Find where the given text appears and provide that cell's center as (X, Y) coordinate. 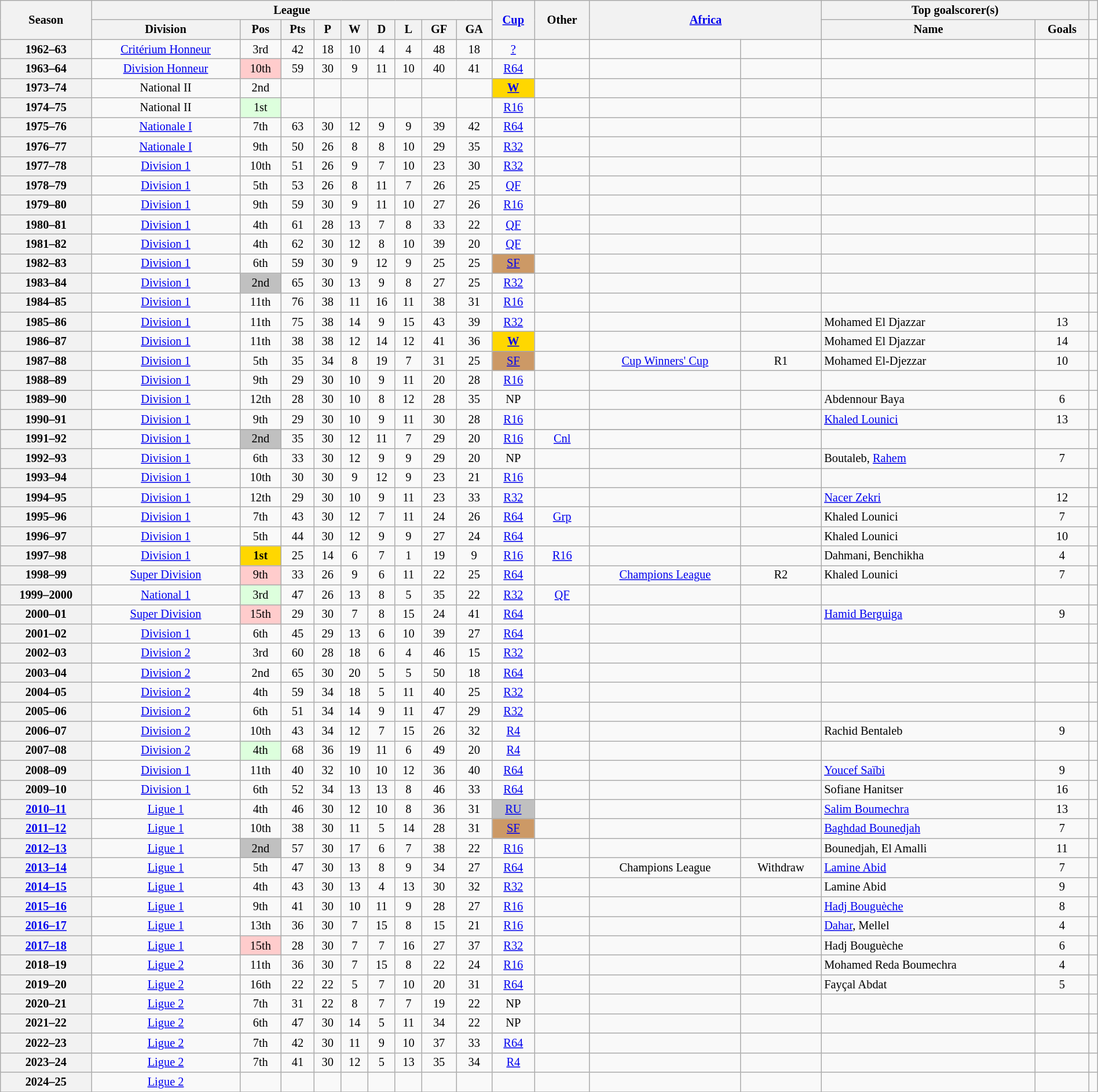
1993–94 (46, 478)
1973–74 (46, 88)
2023–24 (46, 1062)
57 (298, 848)
1994–95 (46, 497)
L (409, 30)
13th (261, 926)
Top goalscorer(s) (955, 10)
1983–84 (46, 283)
Pts (298, 30)
R2 (781, 575)
2018–19 (46, 965)
Season (46, 20)
P (328, 30)
League (292, 10)
2000–01 (46, 614)
2002–03 (46, 653)
44 (298, 536)
53 (298, 185)
2004–05 (46, 692)
17 (354, 848)
Bounedjah, El Amalli (928, 848)
2008–09 (46, 770)
1995–96 (46, 516)
Abdennour Baya (928, 400)
Cnl (562, 439)
2017–18 (46, 946)
1984–85 (46, 302)
Nacer Zekri (928, 497)
1989–90 (46, 400)
1996–97 (46, 536)
2011–12 (46, 829)
Boutaleb, Rahem (928, 458)
Dahar, Mellel (928, 926)
1991–92 (46, 439)
Mohamed El-Djezzar (928, 361)
2001–02 (46, 633)
1978–79 (46, 185)
75 (298, 322)
1 (409, 556)
Division (166, 30)
R1 (781, 361)
52 (298, 790)
1999–2000 (46, 595)
2019–20 (46, 984)
76 (298, 302)
1990–91 (46, 419)
1980–81 (46, 225)
Goals (1062, 30)
National 1 (166, 595)
Other (562, 20)
2021–22 (46, 1023)
1963–64 (46, 68)
16th (261, 984)
1979–80 (46, 205)
48 (439, 49)
2003–04 (46, 673)
Cup (513, 20)
Youcef Saïbi (928, 770)
60 (298, 653)
Africa (705, 20)
49 (439, 750)
68 (298, 750)
2024–25 (46, 1082)
Baghdad Bounedjah (928, 829)
1981–82 (46, 244)
Rachid Bentaleb (928, 731)
2006–07 (46, 731)
Grp (562, 516)
2005–06 (46, 712)
Cup Winners' Cup (665, 361)
1974–75 (46, 108)
1982–83 (46, 263)
Mohamed Reda Boumechra (928, 965)
2015–16 (46, 907)
Hamid Berguiga (928, 614)
Pos (261, 30)
Name (928, 30)
GA (474, 30)
Withdraw (781, 867)
1976–77 (46, 146)
2022–23 (46, 1043)
1992–93 (46, 458)
1988–89 (46, 380)
63 (298, 127)
2007–08 (46, 750)
62 (298, 244)
Division Honneur (166, 68)
2013–14 (46, 867)
Fayçal Abdat (928, 984)
1987–88 (46, 361)
RU (513, 809)
1997–98 (46, 556)
Critérium Honneur (166, 49)
1977–78 (46, 166)
? (513, 49)
1998–99 (46, 575)
1962–63 (46, 49)
1986–87 (46, 341)
2012–13 (46, 848)
Sofiane Hanitser (928, 790)
Salim Boumechra (928, 809)
2010–11 (46, 809)
D (382, 30)
2014–15 (46, 887)
GF (439, 30)
2016–17 (46, 926)
61 (298, 225)
Dahmani, Benchikha (928, 556)
2020–21 (46, 1004)
45 (298, 633)
1975–76 (46, 127)
2009–10 (46, 790)
1985–86 (46, 322)
